Pinpoint the cell where the given text exists, returning its [X, Y] midpoint coordinate. 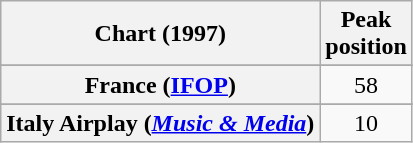
Italy Airplay (Music & Media) [160, 123]
58 [366, 85]
Peakposition [366, 34]
Chart (1997) [160, 34]
France (IFOP) [160, 85]
10 [366, 123]
